Detect which cell encompasses the target text, then output its [x, y] center coordinate. 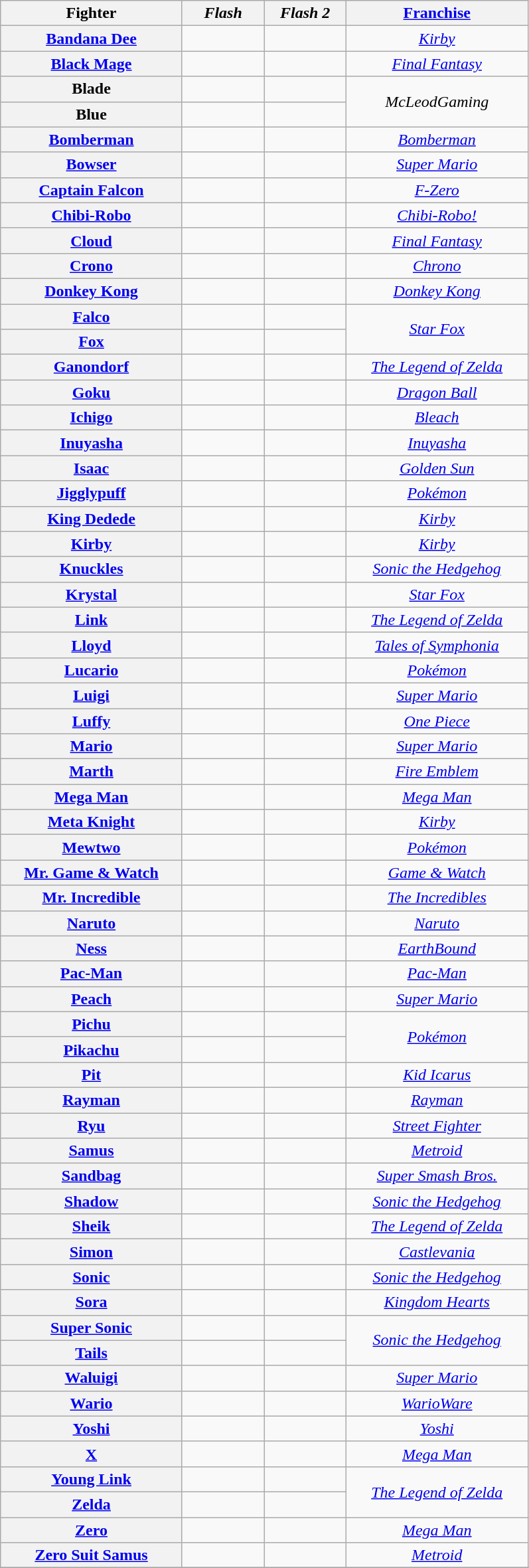
Lucario [92, 670]
The Incredibles [437, 898]
Bowser [92, 165]
Young Link [92, 1479]
One Piece [437, 721]
Golden Sun [437, 468]
Sheik [92, 1227]
Falco [92, 317]
Fighter [92, 13]
Peach [92, 999]
Chrono [437, 266]
Krystal [92, 594]
Chibi-Robo! [437, 215]
Sora [92, 1302]
WarioWare [437, 1403]
Mewtwo [92, 847]
Mr. Game & Watch [92, 873]
EarthBound [437, 948]
Link [92, 620]
Ichigo [92, 418]
Tales of Symphonia [437, 645]
Chibi-Robo [92, 215]
F-Zero [437, 190]
Super Sonic [92, 1328]
Bandana Dee [92, 39]
Captain Falcon [92, 190]
Mr. Incredible [92, 898]
Simon [92, 1252]
Pikachu [92, 1049]
Zelda [92, 1504]
McLeodGaming [437, 102]
Blue [92, 114]
Pichu [92, 1024]
Luffy [92, 721]
Shadow [92, 1201]
Castlevania [437, 1252]
Luigi [92, 695]
Waluigi [92, 1378]
Ness [92, 948]
X [92, 1454]
Fox [92, 342]
Sandbag [92, 1176]
Wario [92, 1403]
Zero Suit Samus [92, 1555]
Game & Watch [437, 873]
Flash 2 [305, 13]
Kingdom Hearts [437, 1302]
Jigglypuff [92, 493]
Cloud [92, 240]
Flash [223, 13]
Super Smash Bros. [437, 1176]
Dragon Ball [437, 392]
Ganondorf [92, 367]
Ryu [92, 1126]
Isaac [92, 468]
Franchise [437, 13]
Mario [92, 746]
Tails [92, 1353]
Goku [92, 392]
King Dedede [92, 519]
Lloyd [92, 645]
Zero [92, 1529]
Crono [92, 266]
Fire Emblem [437, 772]
Black Mage [92, 64]
Bleach [437, 418]
Pit [92, 1075]
Kid Icarus [437, 1075]
Blade [92, 89]
Knuckles [92, 569]
Sonic [92, 1277]
Meta Knight [92, 822]
Marth [92, 772]
Samus [92, 1151]
Street Fighter [437, 1126]
